Detect which cell encompasses the target text, then output its (x, y) center coordinate. 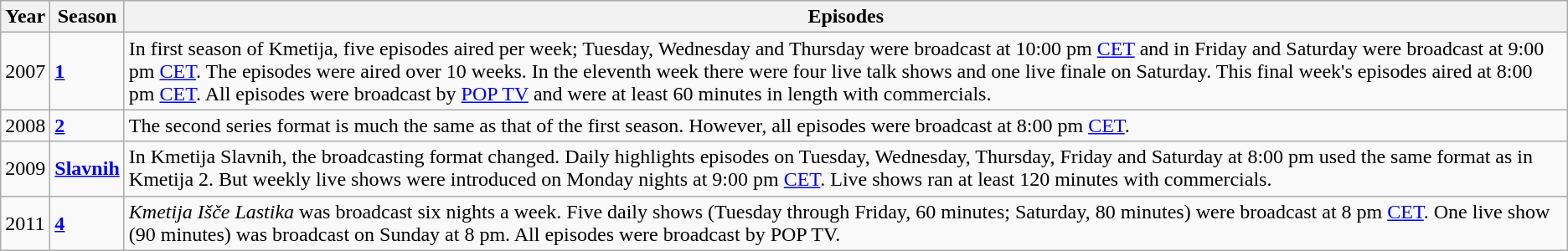
Season (87, 17)
Slavnih (87, 169)
2008 (25, 125)
Episodes (846, 17)
4 (87, 223)
2011 (25, 223)
2009 (25, 169)
2 (87, 125)
Year (25, 17)
2007 (25, 71)
1 (87, 71)
The second series format is much the same as that of the first season. However, all episodes were broadcast at 8:00 pm CET. (846, 125)
